Find where the given text appears and provide that cell's center as (x, y) coordinate. 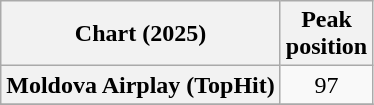
Chart (2025) (141, 34)
Moldova Airplay (TopHit) (141, 85)
Peakposition (326, 34)
97 (326, 85)
